Locate the cell with the specified text and output its [X, Y] center coordinate. 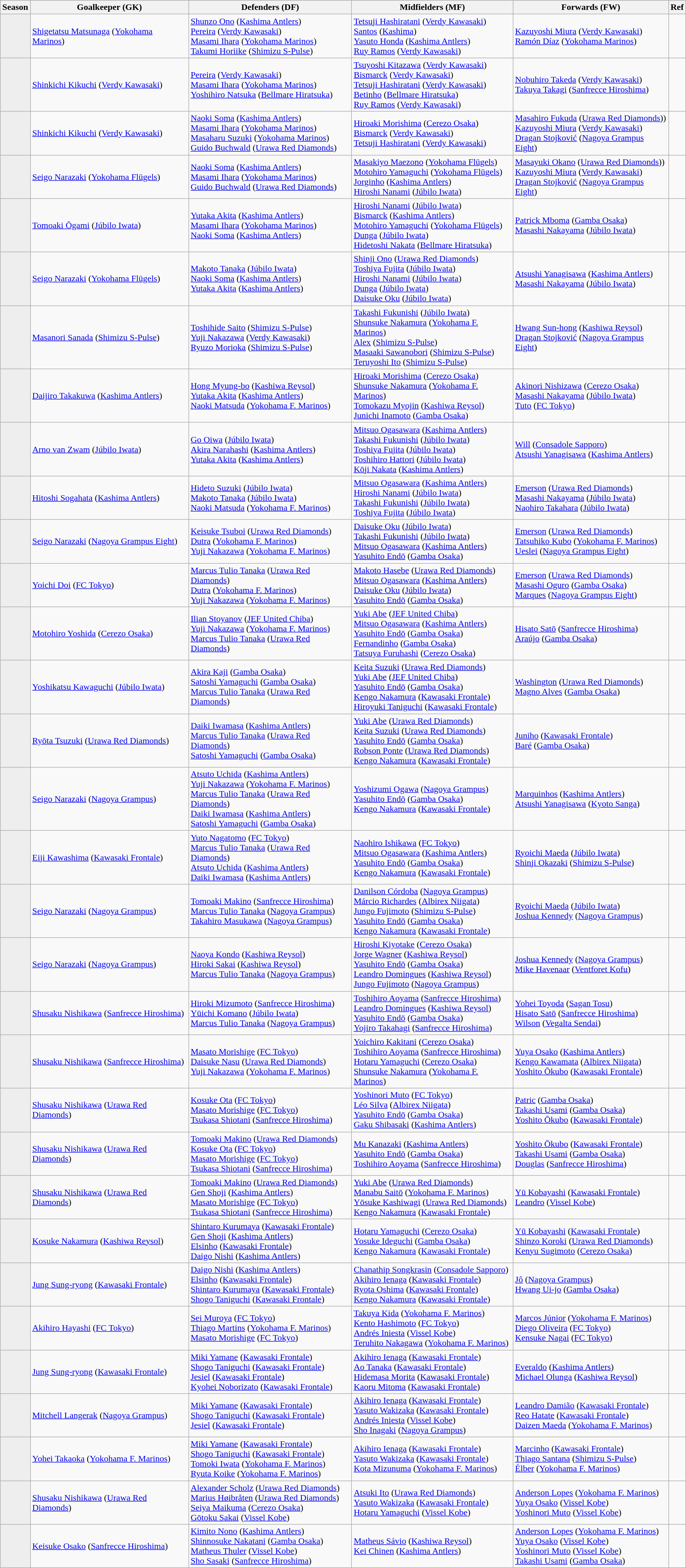
Daijiro Takakuwa (Kashima Antlers) [109, 396]
Keisuke Tsuboi (Urawa Red Diamonds) Dutra (Yokohama F. Marinos) Yuji Nakazawa (Yokohama F. Marinos) [270, 541]
Toshihide Saito (Shimizu S-Pulse) Yuji Nakazawa (Verdy Kawasaki) Ryuzo Morioka (Shimizu S-Pulse) [270, 337]
Tomoaki Makino (Sanfrecce Hiroshima) Marcus Tulio Tanaka (Nagoya Grampus) Takahiro Masukawa (Nagoya Grampus) [270, 911]
Ryōta Tsuzuki (Urawa Red Diamonds) [109, 741]
Emerson (Urawa Red Diamonds) Masashi Oguro (Gamba Osaka) Marques (Nagoya Grampus Eight) [591, 585]
Akihiro Ienaga (Kawasaki Frontale) Yasuto Wakizaka (Kawasaki Frontale) Andrés Iniesta (Vissel Kobe) Sho Inagaki (Nagoya Grampus) [432, 1415]
Will (Consadole Sapporo) Atsushi Yanagisawa (Kashima Antlers) [591, 449]
Marcos Júnior (Yokohama F. Marinos) Diego Oliveira (FC Tokyo) Kensuke Nagai (FC Tokyo) [591, 1328]
Mu Kanazaki (Kashima Antlers) Yasuhito Endō (Gamba Osaka) Toshihiro Aoyama (Sanfrecce Hiroshima) [432, 1154]
Mitchell Langerak (Nagoya Grampus) [109, 1415]
Toshihiro Aoyama (Sanfrecce Hiroshima) Leandro Domingues (Kashiwa Reysol) Yasuhito Endō (Gamba Osaka) Yojiro Takahagi (Sanfrecce Hiroshima) [432, 1013]
Yoshizumi Ogawa (Nagoya Grampus) Yasuhito Endō (Gamba Osaka) Kengo Nakamura (Kawasaki Frontale) [432, 799]
Joshua Kennedy (Nagoya Grampus) Mike Havenaar (Ventforet Kofu) [591, 964]
Yoichi Doi (FC Tokyo) [109, 585]
Patric (Gamba Osaka) Takashi Usami (Gamba Osaka) Yoshito Ōkubo (Kawasaki Frontale) [591, 1110]
Naohiro Ishikawa (FC Tokyo) Mitsuo Ogasawara (Kashima Antlers) Yasuhito Endō (Gamba Osaka) Kengo Nakamura (Kawasaki Frontale) [432, 857]
Pereira (Verdy Kawasaki) Masami Ihara (Yokohama Marinos) Yoshihiro Natsuka (Bellmare Hiratsuka) [270, 85]
Akihiro Hayashi (FC Tokyo) [109, 1328]
Ilian Stoyanov (JEF United Chiba) Yuji Nakazawa (Yokohama F. Marinos) Marcus Tulio Tanaka (Urawa Red Diamonds) [270, 634]
Tomoaki Ōgami (Júbilo Iwata) [109, 225]
Ryoichi Maeda (Júbilo Iwata) Joshua Kennedy (Nagoya Grampus) [591, 911]
Emerson (Urawa Red Diamonds) Masashi Nakayama (Júbilo Iwata) Naohiro Takahara (Júbilo Iwata) [591, 497]
Yuto Nagatomo (FC Tokyo) Marcus Tulio Tanaka (Urawa Red Diamonds) Atsuto Uchida (Kashima Antlers) Daiki Iwamasa (Kashima Antlers) [270, 857]
Shigetatsu Matsunaga (Yokohama Marinos) [109, 36]
Masato Morishige (FC Tokyo) Daisuke Nasu (Urawa Red Diamonds) Yuji Nakazawa (Yokohama F. Marinos) [270, 1061]
Sei Muroya (FC Tokyo) Thiago Martins (Yokohama F. Marinos) Masato Morishige (FC Tokyo) [270, 1328]
Matheus Sávio (Kashiwa Reysol) Kei Chinen (Kashima Antlers) [432, 1546]
Hiroki Mizumoto (Sanfrecce Hiroshima) Yūichi Komano (Júbilo Iwata) Marcus Tulio Tanaka (Nagoya Grampus) [270, 1013]
Hotaru Yamaguchi (Cerezo Osaka) Yosuke Ideguchi (Gamba Osaka) Kengo Nakamura (Kawasaki Frontale) [432, 1241]
Masanori Sanada (Shimizu S-Pulse) [109, 337]
Daiki Iwamasa (Kashima Antlers) Marcus Tulio Tanaka (Urawa Red Diamonds) Satoshi Yamaguchi (Gamba Osaka) [270, 741]
Kimito Nono (Kashima Antlers) Shinnosuke Nakatani (Gamba Osaka) Matheus Thuler (Vissel Kobe) Sho Sasaki (Sanfrecce Hiroshima) [270, 1546]
Eiji Kawashima (Kawasaki Frontale) [109, 857]
Daisuke Oku (Júbilo Iwata) Takashi Fukunishi (Júbilo Iwata) Mitsuo Ogasawara (Kashima Antlers) Yasuhito Endō (Gamba Osaka) [432, 541]
Akira Kaji (Gamba Osaka) Satoshi Yamaguchi (Gamba Osaka) Marcus Tulio Tanaka (Urawa Red Diamonds) [270, 687]
Naoki Soma (Kashima Antlers) Masami Ihara (Yokohama Marinos) Masaharu Suzuki (Yokohama Marinos) Guido Buchwald (Urawa Red Diamonds) [270, 133]
Alexander Scholz (Urawa Red Diamonds) Marius Høibråten (Urawa Red Diamonds) Seiya Maikuma (Cerezo Osaka) Gōtoku Sakai (Vissel Kobe) [270, 1502]
Goalkeeper (GK) [109, 7]
Emerson (Urawa Red Diamonds) Tatsuhiko Kubo (Yokohama F. Marinos) Ueslei (Nagoya Grampus Eight) [591, 541]
Hiroaki Morishima (Cerezo Osaka) Bismarck (Verdy Kawasaki) Tetsuji Hashiratani (Verdy Kawasaki) [432, 133]
Atsushi Yanagisawa (Kashima Antlers) Masashi Nakayama (Júbilo Iwata) [591, 279]
Nobuhiro Takeda (Verdy Kawasaki) Takuya Takagi (Sanfrecce Hiroshima) [591, 85]
Seigo Narazaki (Nagoya Grampus Eight) [109, 541]
Go Oiwa (Júbilo Iwata) Akira Narahashi (Kashima Antlers) Yutaka Akita (Kashima Antlers) [270, 449]
Hideto Suzuki (Júbilo Iwata) Makoto Tanaka (Júbilo Iwata) Naoki Matsuda (Yokohama F. Marinos) [270, 497]
Season [15, 7]
Yū Kobayashi (Kawasaki Frontale) Shinzo Koroki (Urawa Red Diamonds) Kenyu Sugimoto (Cerezo Osaka) [591, 1241]
Arno van Zwam (Júbilo Iwata) [109, 449]
Yoshito Ōkubo (Kawasaki Frontale) Takashi Usami (Gamba Osaka) Douglas (Sanfrecce Hiroshima) [591, 1154]
Tomoaki Makino (Urawa Red Diamonds) Kosuke Ota (FC Tokyo) Masato Morishige (FC Tokyo) Tsukasa Shiotani (Sanfrecce Hiroshima) [270, 1154]
Akihiro Ienaga (Kawasaki Frontale) Ao Tanaka (Kawasaki Frontale) Hidemasa Morita (Kawasaki Frontale) Kaoru Mitoma (Kawasaki Frontale) [432, 1372]
Ref [677, 7]
Yoichiro Kakitani (Cerezo Osaka) Toshihiro Aoyama (Sanfrecce Hiroshima) Hotaru Yamaguchi (Cerezo Osaka) Shunsuke Nakamura (Yokohama F. Marinos) [432, 1061]
Hong Myung-bo (Kashiwa Reysol) Yutaka Akita (Kashima Antlers) Naoki Matsuda (Yokohama F. Marinos) [270, 396]
Miki Yamane (Kawasaki Frontale) Shogo Taniguchi (Kawasaki Frontale) Tomoki Iwata (Yokohama F. Marinos) Ryuta Koike (Yokohama F. Marinos) [270, 1459]
Akihiro Ienaga (Kawasaki Frontale) Yasuto Wakizaka (Kawasaki Frontale) Kota Mizunuma (Yokohama F. Marinos) [432, 1459]
Marquinhos (Kashima Antlers) Atsushi Yanagisawa (Kyoto Sanga) [591, 799]
Leandro Damião (Kawasaki Frontale) Reo Hatate (Kawasaki Frontale) Daizen Maeda (Yokohama F. Marinos) [591, 1415]
Yuya Osako (Kashima Antlers) Kengo Kawamata (Albirex Niigata) Yoshito Ōkubo (Kawasaki Frontale) [591, 1061]
Patrick Mboma (Gamba Osaka) Masashi Nakayama (Júbilo Iwata) [591, 225]
Defenders (DF) [270, 7]
Miki Yamane (Kawasaki Frontale) Shogo Taniguchi (Kawasaki Frontale) Jesiel (Kawasaki Frontale) Kyohei Noborizato (Kawasaki Frontale) [270, 1372]
Masayuki Okano (Urawa Red Diamonds)) Kazuyoshi Miura (Verdy Kawasaki) Dragan Stojković (Nagoya Grampus Eight) [591, 177]
Tomoaki Makino (Urawa Red Diamonds) Gen Shoji (Kashima Antlers) Masato Morishige (FC Tokyo) Tsukasa Shiotani (Sanfrecce Hiroshima) [270, 1197]
Yū Kobayashi (Kawasaki Frontale) Leandro (Vissel Kobe) [591, 1197]
Washington (Urawa Red Diamonds) Magno Alves (Gamba Osaka) [591, 687]
Makoto Hasebe (Urawa Red Diamonds) Mitsuo Ogasawara (Kashima Antlers) Daisuke Oku (Júbilo Iwata) Yasuhito Endō (Gamba Osaka) [432, 585]
Takuya Kida (Yokohama F. Marinos) Kento Hashimoto (FC Tokyo) Andrés Iniesta (Vissel Kobe) Teruhito Nakagawa (Yokohama F. Marinos) [432, 1328]
Everaldo (Kashima Antlers) Michael Olunga (Kashiwa Reysol) [591, 1372]
Tetsuji Hashiratani (Verdy Kawasaki) Santos (Kashima) Yasuto Honda (Kashima Antlers) Ruy Ramos (Verdy Kawasaki) [432, 36]
Yuki Abe (Urawa Red Diamonds) Manabu Saitō (Yokohama F. Marinos) Yōsuke Kashiwagi (Urawa Red Diamonds) Kengo Nakamura (Kawasaki Frontale) [432, 1197]
Kosuke Ota (FC Tokyo) Masato Morishige (FC Tokyo) Tsukasa Shiotani (Sanfrecce Hiroshima) [270, 1110]
Juniho (Kawasaki Frontale) Baré (Gamba Osaka) [591, 741]
Hisato Satō (Sanfrecce Hiroshima) Araújo (Gamba Osaka) [591, 634]
Miki Yamane (Kawasaki Frontale) Shogo Taniguchi (Kawasaki Frontale) Jesiel (Kawasaki Frontale) [270, 1415]
Yohei Toyoda (Sagan Tosu) Hisato Satō (Sanfrecce Hiroshima) Wilson (Vegalta Sendai) [591, 1013]
Forwards (FW) [591, 7]
Makoto Tanaka (Júbilo Iwata) Naoki Soma (Kashima Antlers) Yutaka Akita (Kashima Antlers) [270, 279]
Anderson Lopes (Yokohama F. Marinos) Yuya Osako (Vissel Kobe) Yoshinori Muto (Vissel Kobe) [591, 1502]
Marcinho (Kawasaki Frontale) Thiago Santana (Shimizu S-Pulse) Élber (Yokohama F. Marinos) [591, 1459]
Yuki Abe (JEF United Chiba) Mitsuo Ogasawara (Kashima Antlers) Yasuhito Endō (Gamba Osaka) Fernandinho (Gamba Osaka) Tatsuya Furuhashi (Cerezo Osaka) [432, 634]
Hwang Sun-hong (Kashiwa Reysol) Dragan Stojković (Nagoya Grampus Eight) [591, 337]
Mitsuo Ogasawara (Kashima Antlers) Hiroshi Nanami (Júbilo Iwata) Takashi Fukunishi (Júbilo Iwata) Toshiya Fujita (Júbilo Iwata) [432, 497]
Yohei Takaoka (Yokohama F. Marinos) [109, 1459]
Shinji Ono (Urawa Red Diamonds) Toshiya Fujita (Júbilo Iwata) Hiroshi Nanami (Júbilo Iwata) Dunga (Júbilo Iwata) Daisuke Oku (Júbilo Iwata) [432, 279]
Shunzo Ono (Kashima Antlers) Pereira (Verdy Kawasaki) Masami Ihara (Yokohama Marinos) Takumi Horiike (Shimizu S-Pulse) [270, 36]
Atsuki Ito (Urawa Red Diamonds) Yasuto Wakizaka (Kawasaki Frontale) Hotaru Yamaguchi (Vissel Kobe) [432, 1502]
Ryoichi Maeda (Júbilo Iwata) Shinji Okazaki (Shimizu S-Pulse) [591, 857]
Yoshikatsu Kawaguchi (Júbilo Iwata) [109, 687]
Naoki Soma (Kashima Antlers) Masami Ihara (Yokohama Marinos) Guido Buchwald (Urawa Red Diamonds) [270, 177]
Yoshinori Muto (FC Tokyo) Léo Silva (Albirex Niigata) Yasuhito Endō (Gamba Osaka) Gaku Shibasaki (Kashima Antlers) [432, 1110]
Akinori Nishizawa (Cerezo Osaka) Masashi Nakayama (Júbilo Iwata) Tuto (FC Tokyo) [591, 396]
Hiroaki Morishima (Cerezo Osaka) Shunsuke Nakamura (Yokohama F. Marinos) Tomokazu Myojin (Kashiwa Reysol) Junichi Inamoto (Gamba Osaka) [432, 396]
Midfielders (MF) [432, 7]
Keisuke Osako (Sanfrecce Hiroshima) [109, 1546]
Anderson Lopes (Yokohama F. Marinos) Yuya Osako (Vissel Kobe) Yoshinori Muto (Vissel Kobe) Takashi Usami (Gamba Osaka) [591, 1546]
Kazuyoshi Miura (Verdy Kawasaki) Ramón Díaz (Yokohama Marinos) [591, 36]
Hitoshi Sogahata (Kashima Antlers) [109, 497]
Masakiyo Maezono (Yokohama Flügels) Motohiro Yamaguchi (Yokohama Flügels) Jorginho (Kashima Antlers) Hiroshi Nanami (Júbilo Iwata) [432, 177]
Yutaka Akita (Kashima Antlers) Masami Ihara (Yokohama Marinos) Naoki Soma (Kashima Antlers) [270, 225]
Shintaro Kurumaya (Kawasaki Frontale) Gen Shoji (Kashima Antlers) Elsinho (Kawasaki Frontale) Daigo Nishi (Kashima Antlers) [270, 1241]
Daigo Nishi (Kashima Antlers) Elsinho (Kawasaki Frontale) Shintaro Kurumaya (Kawasaki Frontale) Shogo Taniguchi (Kawasaki Frontale) [270, 1284]
Kosuke Nakamura (Kashiwa Reysol) [109, 1241]
Naoya Kondo (Kashiwa Reysol) Hiroki Sakai (Kashiwa Reysol) Marcus Tulio Tanaka (Nagoya Grampus) [270, 964]
Jô (Nagoya Grampus) Hwang Ui-jo (Gamba Osaka) [591, 1284]
Chanathip Songkrasin (Consadole Sapporo) Akihiro Ienaga (Kawasaki Frontale) Ryota Oshima (Kawasaki Frontale) Kengo Nakamura (Kawasaki Frontale) [432, 1284]
Marcus Tulio Tanaka (Urawa Red Diamonds) Dutra (Yokohama F. Marinos) Yuji Nakazawa (Yokohama F. Marinos) [270, 585]
Masahiro Fukuda (Urawa Red Diamonds)) Kazuyoshi Miura (Verdy Kawasaki) Dragan Stojković (Nagoya Grampus Eight) [591, 133]
Motohiro Yoshida (Cerezo Osaka) [109, 634]
